Scan for the cell matching the given text and deliver its [X, Y] coordinate at center. 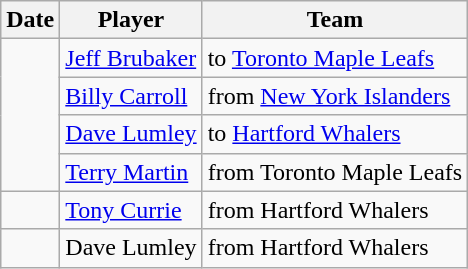
to Toronto Maple Leafs [335, 58]
Player [131, 20]
Jeff Brubaker [131, 58]
Terry Martin [131, 172]
Date [30, 20]
from New York Islanders [335, 96]
Tony Currie [131, 210]
Team [335, 20]
from Toronto Maple Leafs [335, 172]
to Hartford Whalers [335, 134]
Billy Carroll [131, 96]
